Return the [X, Y] coordinate for the center point of the cell that contains the specified text.  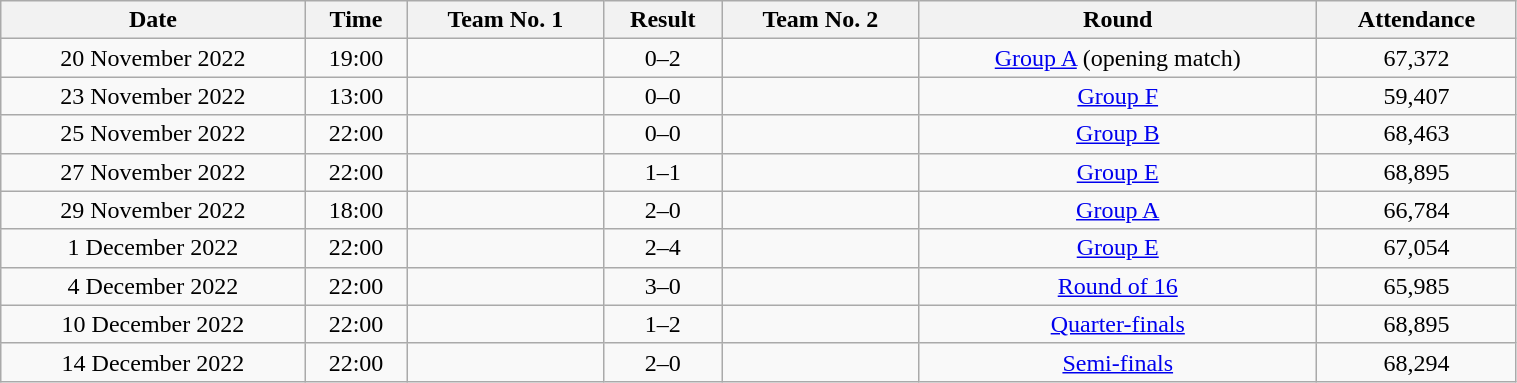
13:00 [356, 96]
1 December 2022 [153, 248]
67,054 [1416, 248]
29 November 2022 [153, 210]
59,407 [1416, 96]
23 November 2022 [153, 96]
Semi-finals [1118, 362]
18:00 [356, 210]
Group A (opening match) [1118, 58]
68,463 [1416, 134]
Group F [1118, 96]
Attendance [1416, 20]
Result [663, 20]
65,985 [1416, 286]
Round [1118, 20]
10 December 2022 [153, 324]
Group A [1118, 210]
67,372 [1416, 58]
68,294 [1416, 362]
Quarter-finals [1118, 324]
14 December 2022 [153, 362]
Time [356, 20]
66,784 [1416, 210]
4 December 2022 [153, 286]
2–4 [663, 248]
25 November 2022 [153, 134]
27 November 2022 [153, 172]
Team No. 1 [506, 20]
Group B [1118, 134]
Date [153, 20]
1–1 [663, 172]
1–2 [663, 324]
Team No. 2 [820, 20]
Round of 16 [1118, 286]
3–0 [663, 286]
20 November 2022 [153, 58]
19:00 [356, 58]
0–2 [663, 58]
